Identify which cell holds the provided text, then report its (X, Y) central coordinate. 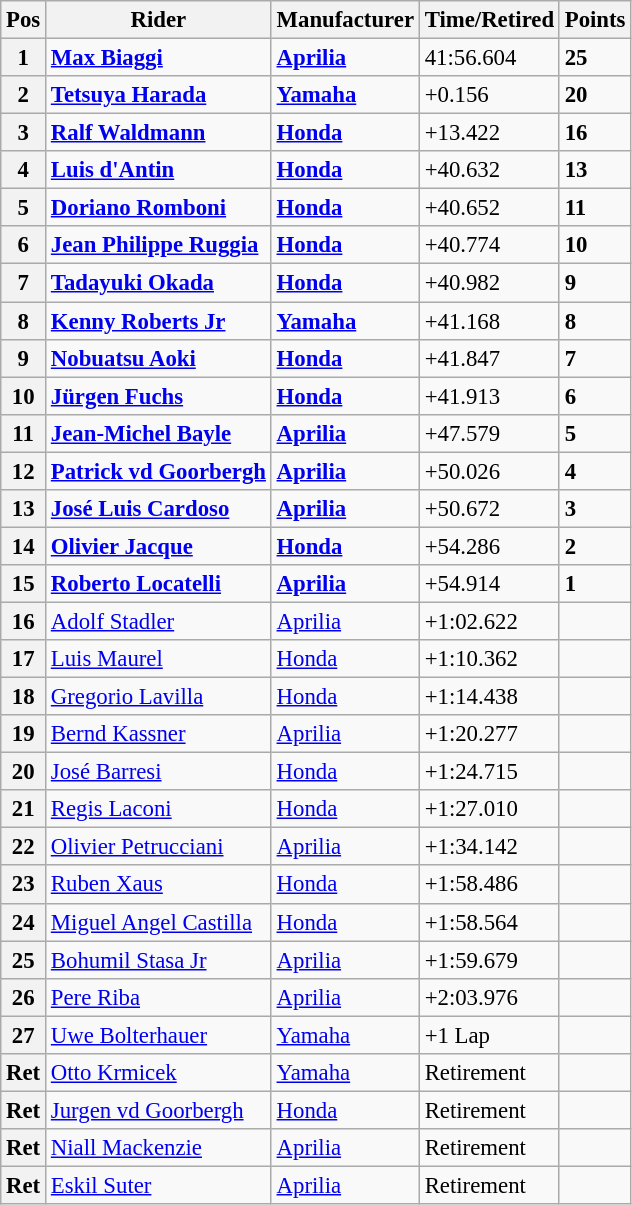
+1:02.622 (489, 621)
+41.847 (489, 358)
Gregorio Lavilla (159, 697)
Adolf Stadler (159, 621)
Ralf Waldmann (159, 133)
+40.632 (489, 170)
Max Biaggi (159, 58)
15 (24, 584)
Tadayuki Okada (159, 283)
Roberto Locatelli (159, 584)
Kenny Roberts Jr (159, 321)
+54.914 (489, 584)
Eskil Suter (159, 1185)
Jean Philippe Ruggia (159, 245)
+54.286 (489, 546)
+1:20.277 (489, 734)
+0.156 (489, 95)
Ruben Xaus (159, 885)
Olivier Petrucciani (159, 847)
12 (24, 471)
+1 Lap (489, 1035)
+40.774 (489, 245)
23 (24, 885)
Manufacturer (345, 20)
+13.422 (489, 133)
41:56.604 (489, 58)
Bohumil Stasa Jr (159, 960)
Rider (159, 20)
Miguel Angel Castilla (159, 922)
+1:10.362 (489, 659)
Bernd Kassner (159, 734)
Patrick vd Goorbergh (159, 471)
Uwe Bolterhauer (159, 1035)
Pere Riba (159, 997)
Olivier Jacque (159, 546)
Pos (24, 20)
17 (24, 659)
+1:58.564 (489, 922)
+50.026 (489, 471)
Regis Laconi (159, 809)
+1:34.142 (489, 847)
Luis Maurel (159, 659)
+1:59.679 (489, 960)
+47.579 (489, 433)
Luis d'Antin (159, 170)
+40.982 (489, 283)
+1:14.438 (489, 697)
Otto Krmicek (159, 1073)
+1:24.715 (489, 772)
18 (24, 697)
Nobuatsu Aoki (159, 358)
José Barresi (159, 772)
Tetsuya Harada (159, 95)
Jurgen vd Goorbergh (159, 1110)
+1:27.010 (489, 809)
+50.672 (489, 509)
22 (24, 847)
Jürgen Fuchs (159, 396)
Time/Retired (489, 20)
José Luis Cardoso (159, 509)
+2:03.976 (489, 997)
14 (24, 546)
+41.913 (489, 396)
Points (594, 20)
27 (24, 1035)
24 (24, 922)
26 (24, 997)
+40.652 (489, 208)
Jean-Michel Bayle (159, 433)
Doriano Romboni (159, 208)
21 (24, 809)
+41.168 (489, 321)
19 (24, 734)
Niall Mackenzie (159, 1148)
+1:58.486 (489, 885)
